Output the (x, y) coordinate of the center of the cell containing the given text.  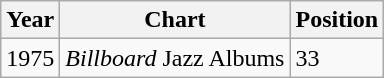
33 (337, 58)
Position (337, 20)
Billboard Jazz Albums (175, 58)
Chart (175, 20)
Year (30, 20)
1975 (30, 58)
